Find where the given text appears and provide that cell's center as [X, Y] coordinate. 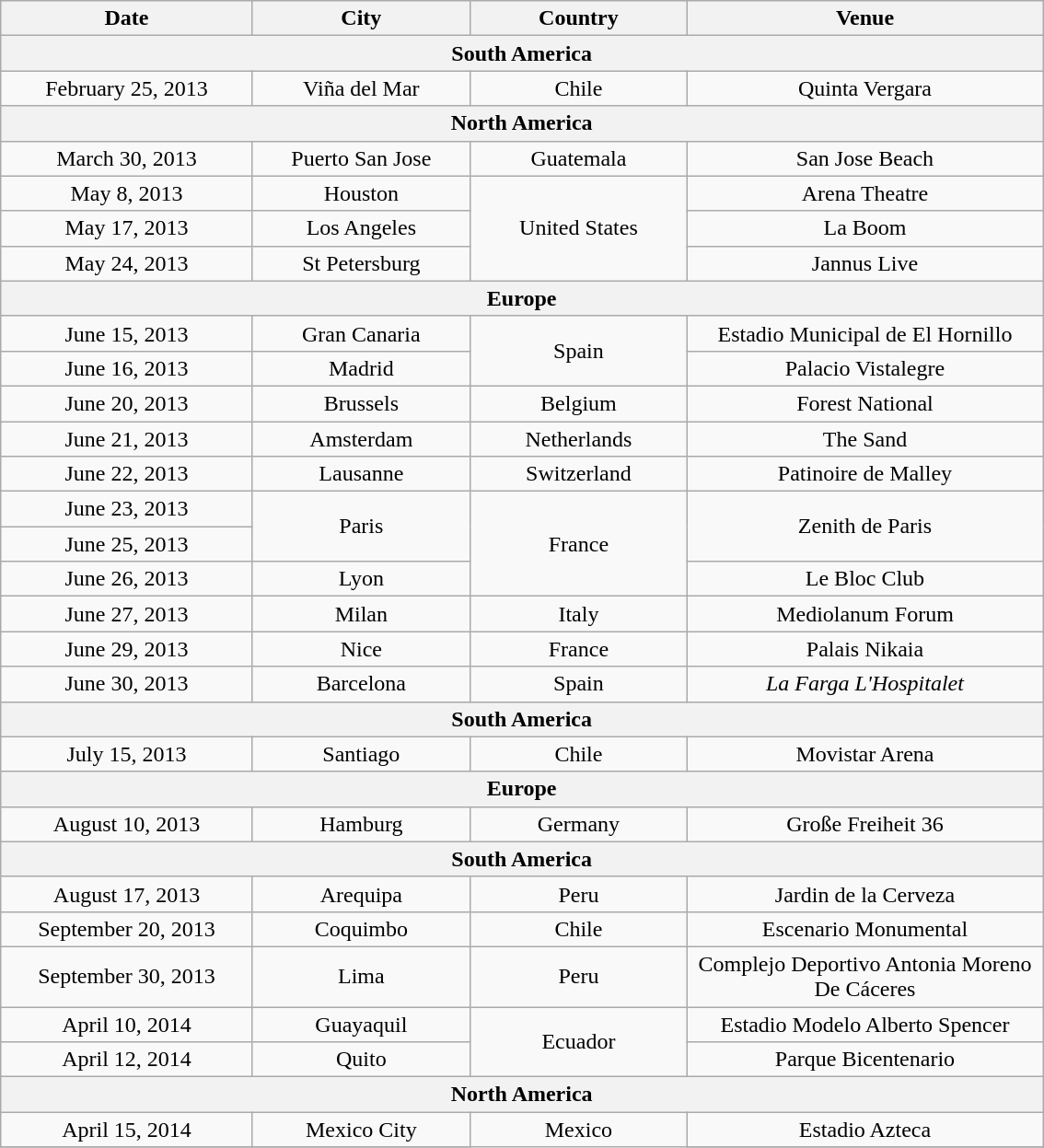
Nice [361, 649]
City [361, 18]
La Boom [864, 228]
June 21, 2013 [127, 439]
April 15, 2014 [127, 1130]
Date [127, 18]
February 25, 2013 [127, 88]
Madrid [361, 368]
Milan [361, 614]
Lima [361, 976]
Quito [361, 1060]
Escenario Monumental [864, 929]
Mexico [578, 1130]
June 25, 2013 [127, 544]
Palais Nikaia [864, 649]
The Sand [864, 439]
Estadio Modelo Alberto Spencer [864, 1025]
August 10, 2013 [127, 824]
Santiago [361, 754]
Switzerland [578, 474]
Guatemala [578, 158]
Mexico City [361, 1130]
June 26, 2013 [127, 579]
May 17, 2013 [127, 228]
June 27, 2013 [127, 614]
Paris [361, 527]
Parque Bicentenario [864, 1060]
Arequipa [361, 894]
June 23, 2013 [127, 509]
Große Freiheit 36 [864, 824]
Patinoire de Malley [864, 474]
Amsterdam [361, 439]
June 20, 2013 [127, 403]
Belgium [578, 403]
April 10, 2014 [127, 1025]
Movistar Arena [864, 754]
Puerto San Jose [361, 158]
Barcelona [361, 684]
Mediolanum Forum [864, 614]
Hamburg [361, 824]
June 29, 2013 [127, 649]
Gran Canaria [361, 333]
May 8, 2013 [127, 193]
August 17, 2013 [127, 894]
June 30, 2013 [127, 684]
April 12, 2014 [127, 1060]
Jardin de la Cerveza [864, 894]
Italy [578, 614]
Guayaquil [361, 1025]
Los Angeles [361, 228]
Brussels [361, 403]
Venue [864, 18]
Coquimbo [361, 929]
Lausanne [361, 474]
July 15, 2013 [127, 754]
St Petersburg [361, 263]
Netherlands [578, 439]
Zenith de Paris [864, 527]
Forest National [864, 403]
United States [578, 228]
September 20, 2013 [127, 929]
Le Bloc Club [864, 579]
Jannus Live [864, 263]
Arena Theatre [864, 193]
Ecuador [578, 1042]
San Jose Beach [864, 158]
Quinta Vergara [864, 88]
June 15, 2013 [127, 333]
Viña del Mar [361, 88]
March 30, 2013 [127, 158]
Estadio Azteca [864, 1130]
September 30, 2013 [127, 976]
Estadio Municipal de El Hornillo [864, 333]
Lyon [361, 579]
Complejo Deportivo Antonia Moreno De Cáceres [864, 976]
May 24, 2013 [127, 263]
June 16, 2013 [127, 368]
La Farga L'Hospitalet [864, 684]
Houston [361, 193]
June 22, 2013 [127, 474]
Germany [578, 824]
Palacio Vistalegre [864, 368]
Country [578, 18]
